Extract the (X, Y) coordinate from the center of the cell holding the provided text.  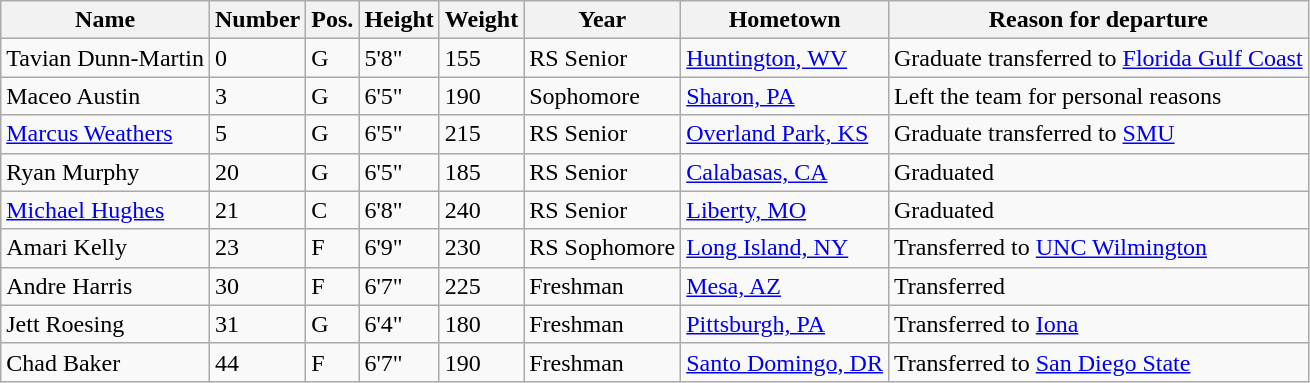
C (332, 210)
215 (481, 134)
Transferred to UNC Wilmington (1098, 248)
Marcus Weathers (106, 134)
20 (257, 172)
Pos. (332, 20)
Year (602, 20)
0 (257, 58)
Andre Harris (106, 286)
Ryan Murphy (106, 172)
Long Island, NY (785, 248)
Height (399, 20)
Chad Baker (106, 362)
Hometown (785, 20)
Liberty, MO (785, 210)
185 (481, 172)
6'9" (399, 248)
6'4" (399, 324)
155 (481, 58)
Sharon, PA (785, 96)
Tavian Dunn-Martin (106, 58)
Michael Hughes (106, 210)
Overland Park, KS (785, 134)
Calabasas, CA (785, 172)
Left the team for personal reasons (1098, 96)
Number (257, 20)
Pittsburgh, PA (785, 324)
Jett Roesing (106, 324)
Amari Kelly (106, 248)
Mesa, AZ (785, 286)
Huntington, WV (785, 58)
225 (481, 286)
5 (257, 134)
Santo Domingo, DR (785, 362)
44 (257, 362)
31 (257, 324)
Name (106, 20)
3 (257, 96)
Transferred to Iona (1098, 324)
240 (481, 210)
30 (257, 286)
Graduate transferred to SMU (1098, 134)
Reason for departure (1098, 20)
230 (481, 248)
5'8" (399, 58)
Transferred to San Diego State (1098, 362)
23 (257, 248)
21 (257, 210)
180 (481, 324)
RS Sophomore (602, 248)
Maceo Austin (106, 96)
Weight (481, 20)
Graduate transferred to Florida Gulf Coast (1098, 58)
Sophomore (602, 96)
6'8" (399, 210)
Transferred (1098, 286)
